Capture the cell that displays the provided text and extract its [X, Y] central coordinate. 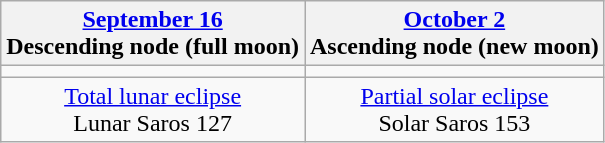
Total lunar eclipseLunar Saros 127 [153, 110]
October 2Ascending node (new moon) [454, 34]
Partial solar eclipseSolar Saros 153 [454, 110]
September 16Descending node (full moon) [153, 34]
